Pinpoint the cell where the given text exists, returning its [x, y] midpoint coordinate. 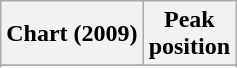
Chart (2009) [72, 34]
Peakposition [189, 34]
